Return (X, Y) of the center of cell containing provided text 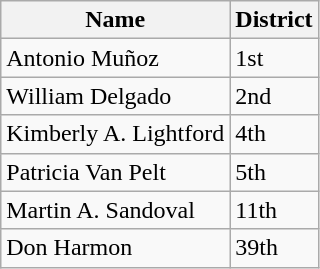
Name (116, 20)
Don Harmon (116, 248)
39th (274, 248)
4th (274, 134)
5th (274, 172)
2nd (274, 96)
District (274, 20)
Patricia Van Pelt (116, 172)
1st (274, 58)
Antonio Muñoz (116, 58)
11th (274, 210)
Martin A. Sandoval (116, 210)
Kimberly A. Lightford (116, 134)
William Delgado (116, 96)
